Identify which cell holds the provided text, then report its [X, Y] central coordinate. 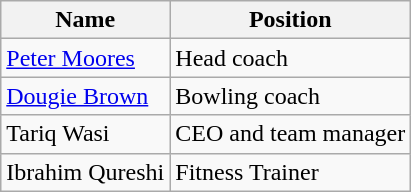
Peter Moores [86, 58]
Bowling coach [290, 96]
Fitness Trainer [290, 172]
Tariq Wasi [86, 134]
CEO and team manager [290, 134]
Dougie Brown [86, 96]
Ibrahim Qureshi [86, 172]
Name [86, 20]
Head coach [290, 58]
Position [290, 20]
